Output the (X, Y) coordinate of the center of the cell containing the given text.  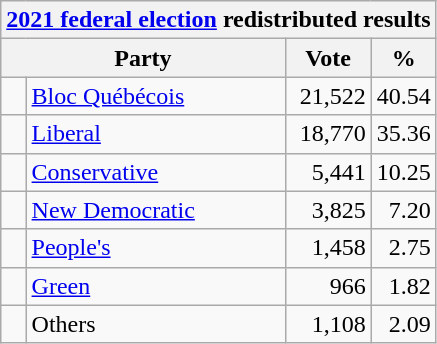
35.36 (404, 134)
Party (143, 58)
1.82 (404, 286)
Others (156, 324)
3,825 (328, 210)
1,108 (328, 324)
5,441 (328, 172)
New Democratic (156, 210)
966 (328, 286)
1,458 (328, 248)
Liberal (156, 134)
10.25 (404, 172)
40.54 (404, 96)
2.09 (404, 324)
Bloc Québécois (156, 96)
18,770 (328, 134)
Green (156, 286)
Conservative (156, 172)
Vote (328, 58)
21,522 (328, 96)
% (404, 58)
2021 federal election redistributed results (218, 20)
People's (156, 248)
7.20 (404, 210)
2.75 (404, 248)
